Output the [X, Y] coordinate of the center of the cell containing the given text.  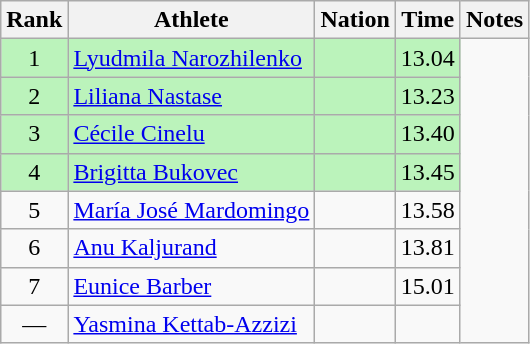
13.58 [428, 210]
Athlete [192, 20]
Notes [494, 20]
13.40 [428, 134]
Eunice Barber [192, 286]
6 [34, 248]
5 [34, 210]
4 [34, 172]
Liliana Nastase [192, 96]
13.45 [428, 172]
Brigitta Bukovec [192, 172]
— [34, 324]
7 [34, 286]
Rank [34, 20]
15.01 [428, 286]
Cécile Cinelu [192, 134]
2 [34, 96]
13.04 [428, 58]
María José Mardomingo [192, 210]
13.23 [428, 96]
1 [34, 58]
13.81 [428, 248]
3 [34, 134]
Anu Kaljurand [192, 248]
Nation [355, 20]
Yasmina Kettab-Azzizi [192, 324]
Time [428, 20]
Lyudmila Narozhilenko [192, 58]
